Return the (X, Y) coordinate for the center point of the cell that contains the specified text.  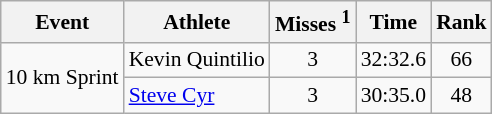
Steve Cyr (197, 96)
30:35.0 (394, 96)
Event (62, 22)
66 (462, 60)
Time (394, 22)
32:32.6 (394, 60)
Athlete (197, 22)
Kevin Quintilio (197, 60)
Rank (462, 22)
Misses 1 (313, 22)
48 (462, 96)
10 km Sprint (62, 78)
